Scan for the cell matching the given text and deliver its (x, y) coordinate at center. 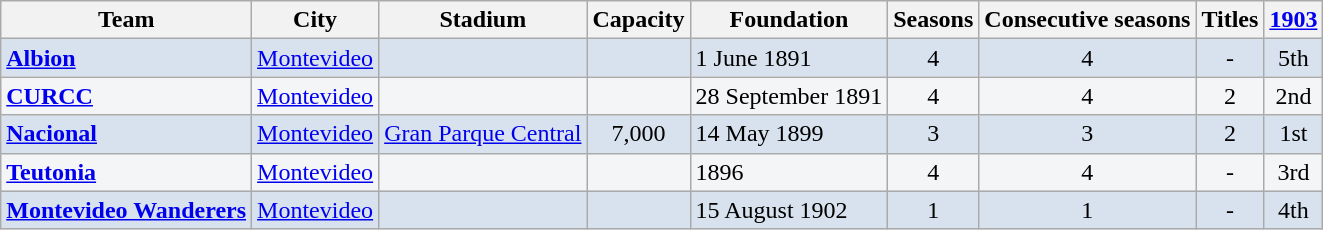
5th (1294, 58)
Teutonia (126, 172)
14 May 1899 (789, 134)
Seasons (934, 20)
Stadium (483, 20)
Albion (126, 58)
3rd (1294, 172)
Montevideo Wanderers (126, 210)
Capacity (638, 20)
Consecutive seasons (1088, 20)
1903 (1294, 20)
4th (1294, 210)
Titles (1230, 20)
28 September 1891 (789, 96)
City (316, 20)
15 August 1902 (789, 210)
Foundation (789, 20)
2nd (1294, 96)
CURCC (126, 96)
Gran Parque Central (483, 134)
7,000 (638, 134)
1 June 1891 (789, 58)
1896 (789, 172)
Nacional (126, 134)
1st (1294, 134)
Team (126, 20)
